Locate the cell with the specified text and output its (x, y) center coordinate. 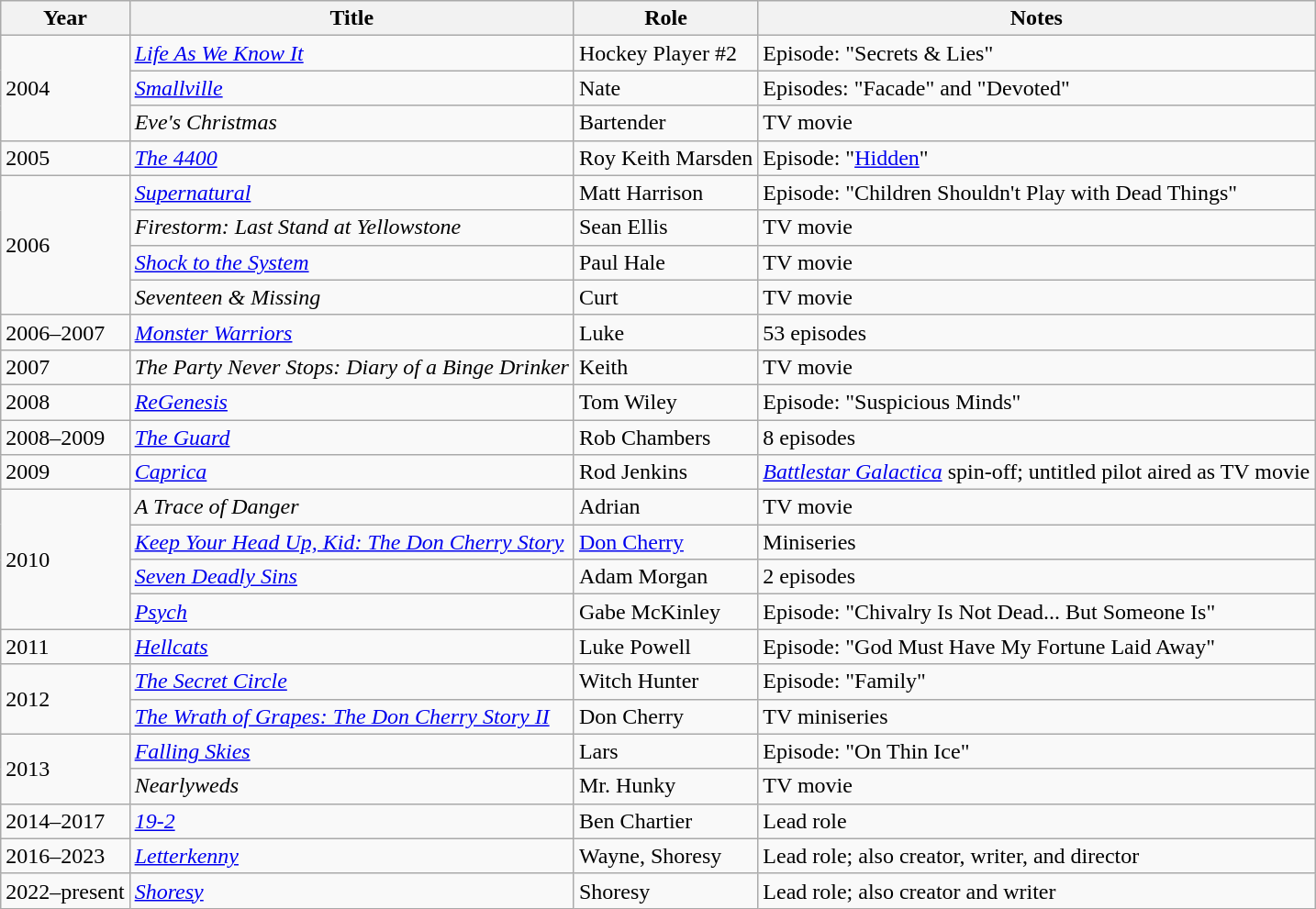
TV miniseries (1037, 716)
Episode: "God Must Have My Fortune Laid Away" (1037, 647)
2007 (65, 367)
Rod Jenkins (665, 472)
Witch Hunter (665, 682)
Smallville (351, 88)
2008–2009 (65, 438)
Caprica (351, 472)
2004 (65, 88)
Shock to the System (351, 262)
Sean Ellis (665, 227)
Psych (351, 612)
Hockey Player #2 (665, 53)
The 4400 (351, 158)
2022–present (65, 891)
2013 (65, 769)
2012 (65, 699)
Episode: "Family" (1037, 682)
Seventeen & Missing (351, 297)
Rob Chambers (665, 438)
2011 (65, 647)
Keith (665, 367)
Matt Harrison (665, 193)
Adam Morgan (665, 577)
Notes (1037, 18)
Monster Warriors (351, 332)
Lead role; also creator, writer, and director (1037, 856)
Lead role; also creator and writer (1037, 891)
Eve's Christmas (351, 123)
Supernatural (351, 193)
Hellcats (351, 647)
Episode: "On Thin Ice" (1037, 751)
2 episodes (1037, 577)
Life As We Know It (351, 53)
Letterkenny (351, 856)
Episode: "Secrets & Lies" (1037, 53)
Episode: "Chivalry Is Not Dead... But Someone Is" (1037, 612)
Firestorm: Last Stand at Yellowstone (351, 227)
2006 (65, 245)
2006–2007 (65, 332)
Lars (665, 751)
2014–2017 (65, 821)
The Party Never Stops: Diary of a Binge Drinker (351, 367)
Episode: "Hidden" (1037, 158)
Episode: "Suspicious Minds" (1037, 402)
Bartender (665, 123)
8 episodes (1037, 438)
Title (351, 18)
2016–2023 (65, 856)
The Secret Circle (351, 682)
Luke (665, 332)
Seven Deadly Sins (351, 577)
Year (65, 18)
Luke Powell (665, 647)
19-2 (351, 821)
2008 (65, 402)
Nate (665, 88)
Nearlyweds (351, 786)
2005 (65, 158)
Curt (665, 297)
Paul Hale (665, 262)
Wayne, Shoresy (665, 856)
2010 (65, 560)
Miniseries (1037, 542)
Roy Keith Marsden (665, 158)
Mr. Hunky (665, 786)
Adrian (665, 507)
Battlestar Galactica spin-off; untitled pilot aired as TV movie (1037, 472)
The Wrath of Grapes: The Don Cherry Story II (351, 716)
Keep Your Head Up, Kid: The Don Cherry Story (351, 542)
Episode: "Children Shouldn't Play with Dead Things" (1037, 193)
The Guard (351, 438)
Lead role (1037, 821)
2009 (65, 472)
A Trace of Danger (351, 507)
ReGenesis (351, 402)
Gabe McKinley (665, 612)
Role (665, 18)
Ben Chartier (665, 821)
Tom Wiley (665, 402)
53 episodes (1037, 332)
Episodes: "Facade" and "Devoted" (1037, 88)
Falling Skies (351, 751)
